Search for the cell housing the specified text and yield its (x, y) center coordinate. 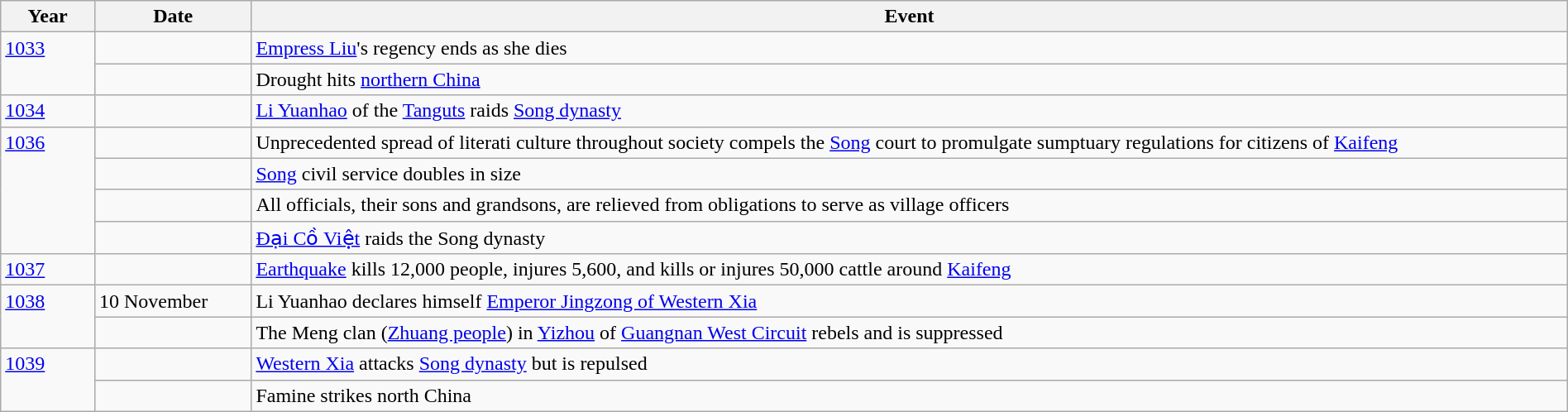
Western Xia attacks Song dynasty but is repulsed (910, 364)
Li Yuanhao of the Tanguts raids Song dynasty (910, 111)
1039 (48, 380)
Song civil service doubles in size (910, 174)
1038 (48, 317)
All officials, their sons and grandsons, are relieved from obligations to serve as village officers (910, 205)
1036 (48, 190)
1037 (48, 270)
Unprecedented spread of literati culture throughout society compels the Song court to promulgate sumptuary regulations for citizens of Kaifeng (910, 142)
1033 (48, 64)
10 November (172, 301)
Event (910, 17)
Đại Cồ Việt raids the Song dynasty (910, 237)
Li Yuanhao declares himself Emperor Jingzong of Western Xia (910, 301)
The Meng clan (Zhuang people) in Yizhou of Guangnan West Circuit rebels and is suppressed (910, 333)
1034 (48, 111)
Drought hits northern China (910, 79)
Earthquake kills 12,000 people, injures 5,600, and kills or injures 50,000 cattle around Kaifeng (910, 270)
Date (172, 17)
Year (48, 17)
Empress Liu's regency ends as she dies (910, 48)
Famine strikes north China (910, 395)
